Identify which cell holds the provided text, then report its [x, y] central coordinate. 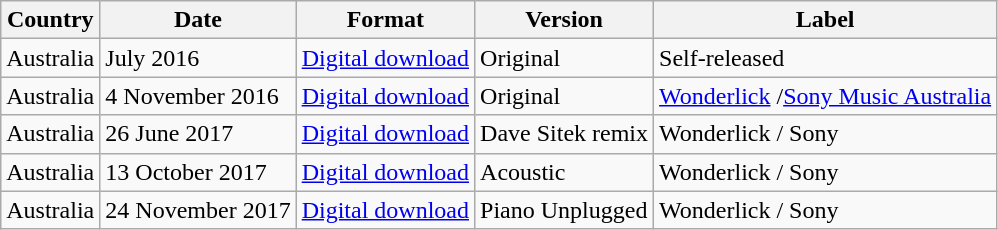
Label [826, 20]
4 November 2016 [198, 96]
Date [198, 20]
Self-released [826, 58]
Format [385, 20]
26 June 2017 [198, 134]
24 November 2017 [198, 210]
Country [50, 20]
July 2016 [198, 58]
Piano Unplugged [564, 210]
Wonderlick /Sony Music Australia [826, 96]
Acoustic [564, 172]
Dave Sitek remix [564, 134]
13 October 2017 [198, 172]
Version [564, 20]
